Detect which cell encompasses the target text, then output its [X, Y] center coordinate. 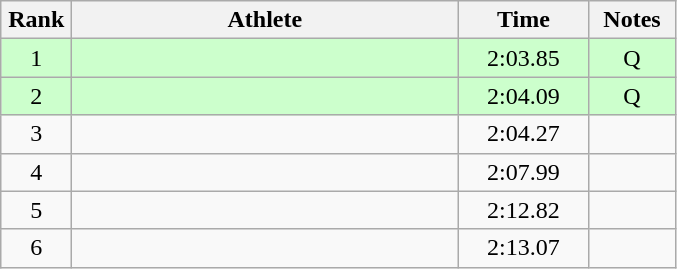
2 [36, 96]
2:13.07 [524, 248]
2:04.27 [524, 134]
2:04.09 [524, 96]
Time [524, 20]
Notes [632, 20]
4 [36, 172]
3 [36, 134]
Rank [36, 20]
6 [36, 248]
1 [36, 58]
2:03.85 [524, 58]
2:07.99 [524, 172]
5 [36, 210]
2:12.82 [524, 210]
Athlete [265, 20]
